Detect which cell encompasses the target text, then output its (X, Y) center coordinate. 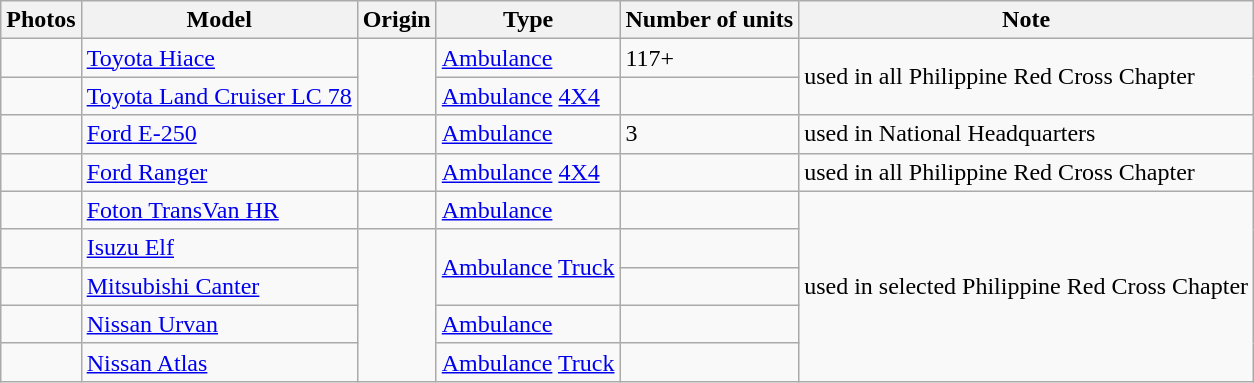
Toyota Hiace (219, 58)
Nissan Urvan (219, 324)
Toyota Land Cruiser LC 78 (219, 96)
Isuzu Elf (219, 248)
Note (1026, 20)
Nissan Atlas (219, 362)
Origin (396, 20)
Foton TransVan HR (219, 210)
Ford Ranger (219, 172)
used in National Headquarters (1026, 134)
used in selected Philippine Red Cross Chapter (1026, 286)
117+ (710, 58)
Type (528, 20)
Model (219, 20)
Ford E-250 (219, 134)
Mitsubishi Canter (219, 286)
Number of units (710, 20)
3 (710, 134)
Photos (41, 20)
